From the cell containing the given text, extract its center point as (x, y) coordinate. 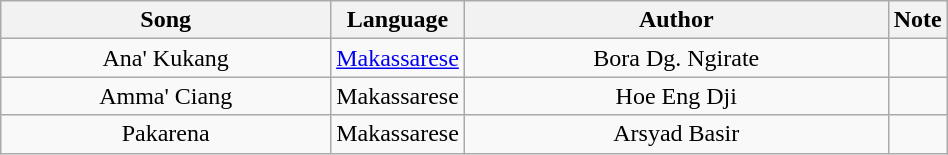
Arsyad Basir (676, 134)
Ana' Kukang (166, 58)
Note (918, 20)
Song (166, 20)
Language (398, 20)
Amma' Ciang (166, 96)
Bora Dg. Ngirate (676, 58)
Hoe Eng Dji (676, 96)
Pakarena (166, 134)
Author (676, 20)
